Search for the cell housing the specified text and yield its [x, y] center coordinate. 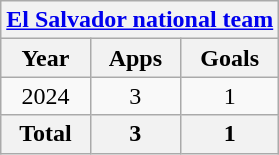
Year [46, 58]
El Salvador national team [140, 20]
Total [46, 134]
Apps [136, 58]
Goals [230, 58]
2024 [46, 96]
